Return the (x, y) coordinate for the center point of the cell that contains the specified text.  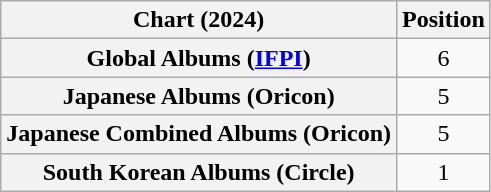
South Korean Albums (Circle) (199, 172)
6 (444, 58)
1 (444, 172)
Position (444, 20)
Chart (2024) (199, 20)
Japanese Albums (Oricon) (199, 96)
Japanese Combined Albums (Oricon) (199, 134)
Global Albums (IFPI) (199, 58)
